For the text-containing cell, return its midpoint in [X, Y] coordinate format. 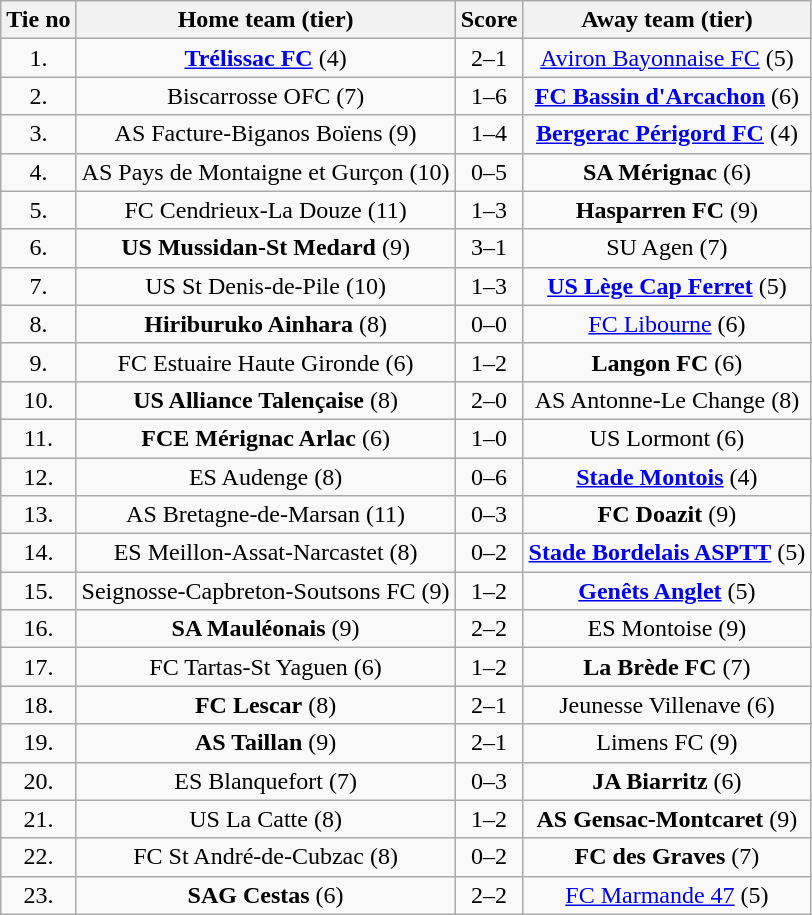
Hasparren FC (9) [667, 210]
ES Montoise (9) [667, 629]
SAG Cestas (6) [266, 895]
JA Biarritz (6) [667, 781]
AS Antonne-Le Change (8) [667, 400]
21. [38, 819]
FC St André-de-Cubzac (8) [266, 857]
Score [489, 20]
0–6 [489, 477]
US Mussidan-St Medard (9) [266, 248]
AS Taillan (9) [266, 743]
13. [38, 515]
FC des Graves (7) [667, 857]
Away team (tier) [667, 20]
Home team (tier) [266, 20]
Stade Montois (4) [667, 477]
17. [38, 667]
12. [38, 477]
2–0 [489, 400]
FC Marmande 47 (5) [667, 895]
15. [38, 591]
AS Gensac-Montcaret (9) [667, 819]
AS Facture-Biganos Boïens (9) [266, 134]
US Alliance Talençaise (8) [266, 400]
Langon FC (6) [667, 362]
1–4 [489, 134]
FC Estuaire Haute Gironde (6) [266, 362]
1–0 [489, 438]
2. [38, 96]
US Lège Cap Ferret (5) [667, 286]
ES Blanquefort (7) [266, 781]
FC Tartas-St Yaguen (6) [266, 667]
6. [38, 248]
16. [38, 629]
La Brède FC (7) [667, 667]
1. [38, 58]
11. [38, 438]
Limens FC (9) [667, 743]
ES Meillon-Assat-Narcastet (8) [266, 553]
SA Mérignac (6) [667, 172]
3–1 [489, 248]
AS Pays de Montaigne et Gurçon (10) [266, 172]
0–5 [489, 172]
19. [38, 743]
Trélissac FC (4) [266, 58]
10. [38, 400]
US St Denis-de-Pile (10) [266, 286]
Stade Bordelais ASPTT (5) [667, 553]
Aviron Bayonnaise FC (5) [667, 58]
14. [38, 553]
FC Lescar (8) [266, 705]
7. [38, 286]
FC Cendrieux-La Douze (11) [266, 210]
0–0 [489, 324]
AS Bretagne-de-Marsan (11) [266, 515]
20. [38, 781]
23. [38, 895]
8. [38, 324]
SA Mauléonais (9) [266, 629]
FC Doazit (9) [667, 515]
1–6 [489, 96]
Jeunesse Villenave (6) [667, 705]
3. [38, 134]
Genêts Anglet (5) [667, 591]
22. [38, 857]
FCE Mérignac Arlac (6) [266, 438]
Tie no [38, 20]
ES Audenge (8) [266, 477]
Hiriburuko Ainhara (8) [266, 324]
FC Libourne (6) [667, 324]
US Lormont (6) [667, 438]
4. [38, 172]
18. [38, 705]
Seignosse-Capbreton-Soutsons FC (9) [266, 591]
US La Catte (8) [266, 819]
Biscarrosse OFC (7) [266, 96]
FC Bassin d'Arcachon (6) [667, 96]
SU Agen (7) [667, 248]
Bergerac Périgord FC (4) [667, 134]
5. [38, 210]
9. [38, 362]
